Detect which cell encompasses the target text, then output its (x, y) center coordinate. 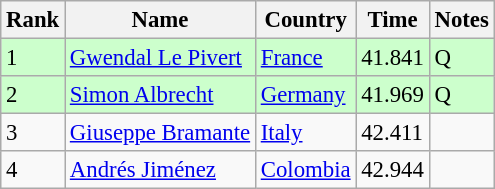
2 (33, 95)
41.969 (392, 95)
42.944 (392, 170)
41.841 (392, 58)
Time (392, 20)
Gwendal Le Pivert (160, 58)
Italy (305, 133)
42.411 (392, 133)
Notes (462, 20)
France (305, 58)
4 (33, 170)
Simon Albrecht (160, 95)
3 (33, 133)
Rank (33, 20)
Germany (305, 95)
Colombia (305, 170)
Giuseppe Bramante (160, 133)
1 (33, 58)
Country (305, 20)
Name (160, 20)
Andrés Jiménez (160, 170)
